Find where the given text appears and provide that cell's center as [x, y] coordinate. 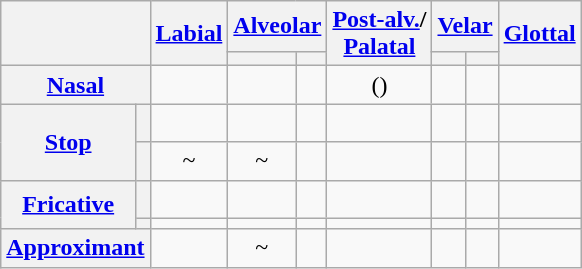
Approximant [76, 248]
Post-alv./Palatal [380, 34]
Stop [68, 142]
Alveolar [278, 26]
Fricative [68, 204]
Glottal [540, 34]
Labial [189, 34]
() [380, 85]
Velar [465, 26]
Nasal [76, 85]
